Search for the cell housing the specified text and yield its [x, y] center coordinate. 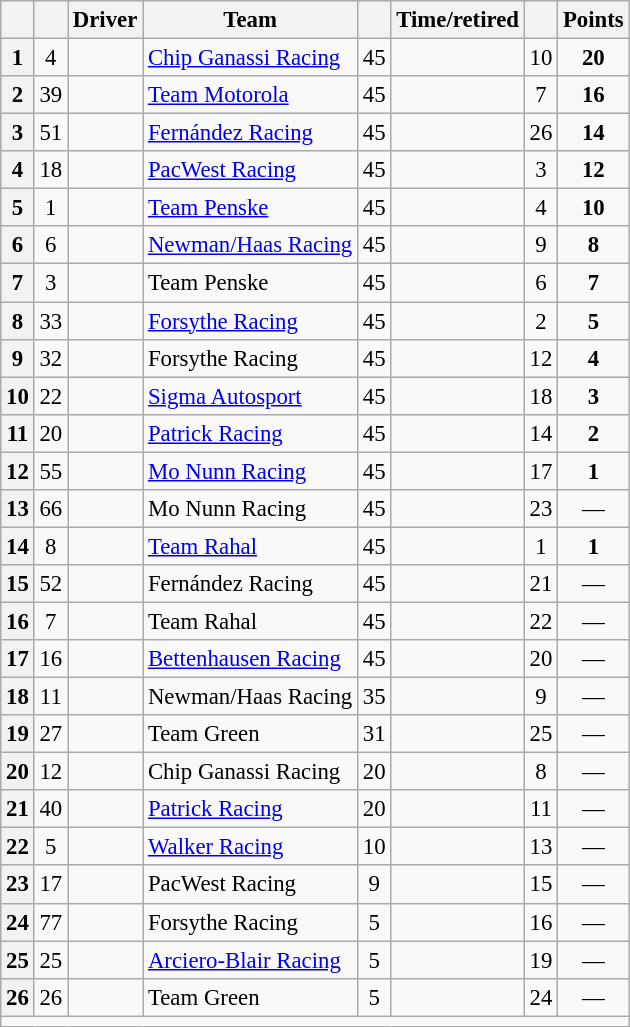
Driver [106, 20]
66 [50, 509]
55 [50, 471]
Bettenhausen Racing [250, 659]
Team [250, 20]
Walker Racing [250, 847]
77 [50, 922]
40 [50, 809]
35 [374, 697]
Points [594, 20]
Arciero-Blair Racing [250, 960]
32 [50, 358]
Team Motorola [250, 95]
39 [50, 95]
27 [50, 734]
52 [50, 584]
Sigma Autosport [250, 396]
31 [374, 734]
33 [50, 321]
51 [50, 133]
Time/retired [458, 20]
